Locate the cell with the specified text and output its (X, Y) center coordinate. 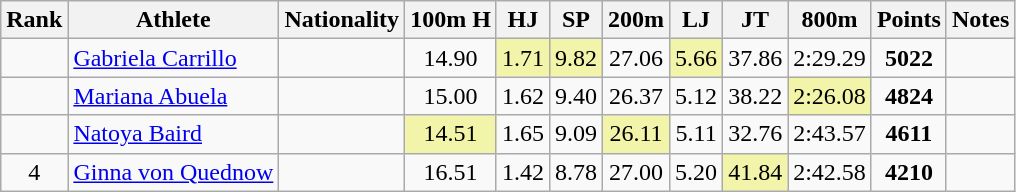
2:43.57 (830, 134)
9.82 (576, 58)
4611 (908, 134)
JT (756, 20)
26.37 (636, 96)
26.11 (636, 134)
2:42.58 (830, 172)
5.11 (696, 134)
5.66 (696, 58)
Ginna von Quednow (174, 172)
Points (908, 20)
Rank (34, 20)
800m (830, 20)
2:29.29 (830, 58)
2:26.08 (830, 96)
37.86 (756, 58)
1.42 (522, 172)
5022 (908, 58)
Notes (980, 20)
Athlete (174, 20)
200m (636, 20)
41.84 (756, 172)
27.06 (636, 58)
16.51 (451, 172)
27.00 (636, 172)
1.65 (522, 134)
32.76 (756, 134)
1.62 (522, 96)
38.22 (756, 96)
15.00 (451, 96)
4824 (908, 96)
SP (576, 20)
8.78 (576, 172)
1.71 (522, 58)
9.09 (576, 134)
Gabriela Carrillo (174, 58)
LJ (696, 20)
4210 (908, 172)
9.40 (576, 96)
100m H (451, 20)
5.20 (696, 172)
4 (34, 172)
Natoya Baird (174, 134)
HJ (522, 20)
14.51 (451, 134)
5.12 (696, 96)
14.90 (451, 58)
Mariana Abuela (174, 96)
Nationality (342, 20)
